Detect which cell encompasses the target text, then output its [X, Y] center coordinate. 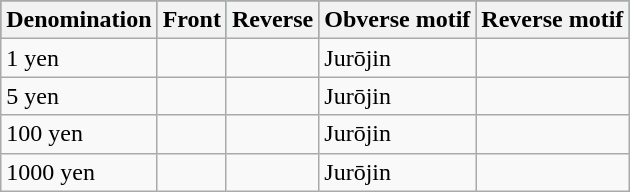
Front [192, 20]
100 yen [79, 134]
Obverse motif [398, 20]
Reverse [272, 20]
1000 yen [79, 172]
1 yen [79, 58]
5 yen [79, 96]
Denomination [79, 20]
Reverse motif [552, 20]
